Find where the given text appears and provide that cell's center as [X, Y] coordinate. 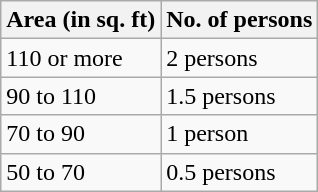
Area (in sq. ft) [81, 20]
50 to 70 [81, 172]
No. of persons [240, 20]
70 to 90 [81, 134]
1 person [240, 134]
1.5 persons [240, 96]
110 or more [81, 58]
90 to 110 [81, 96]
0.5 persons [240, 172]
2 persons [240, 58]
